Find where the given text appears and provide that cell's center as [x, y] coordinate. 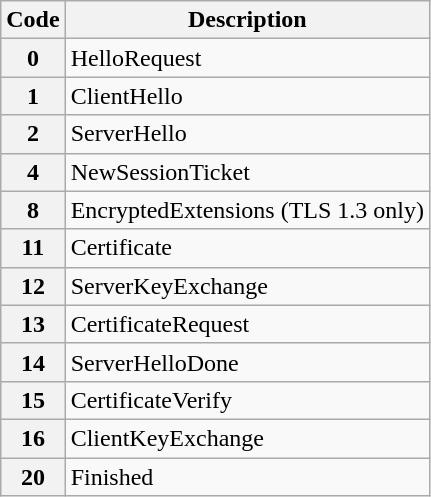
ServerHello [247, 134]
ServerKeyExchange [247, 286]
CertificateRequest [247, 324]
16 [33, 438]
Code [33, 20]
NewSessionTicket [247, 172]
1 [33, 96]
Description [247, 20]
11 [33, 248]
ClientHello [247, 96]
4 [33, 172]
CertificateVerify [247, 400]
12 [33, 286]
0 [33, 58]
Finished [247, 477]
14 [33, 362]
2 [33, 134]
EncryptedExtensions (TLS 1.3 only) [247, 210]
Certificate [247, 248]
HelloRequest [247, 58]
20 [33, 477]
15 [33, 400]
ClientKeyExchange [247, 438]
8 [33, 210]
ServerHelloDone [247, 362]
13 [33, 324]
